Identify which cell holds the provided text, then report its (X, Y) central coordinate. 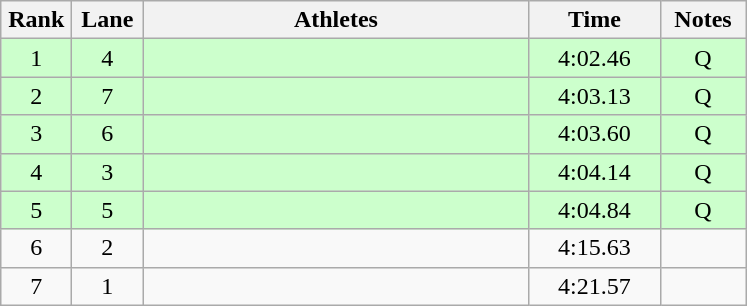
4:04.84 (594, 210)
Athletes (336, 20)
Notes (703, 20)
Rank (36, 20)
Time (594, 20)
Lane (108, 20)
4:03.13 (594, 96)
4:04.14 (594, 172)
4:03.60 (594, 134)
4:02.46 (594, 58)
4:21.57 (594, 286)
4:15.63 (594, 248)
